Search for the cell housing the specified text and yield its [X, Y] center coordinate. 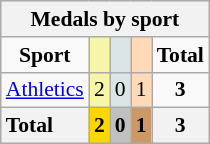
Sport [45, 55]
Medals by sport [105, 19]
Athletics [45, 90]
